Output the [x, y] coordinate of the center of the cell containing the given text.  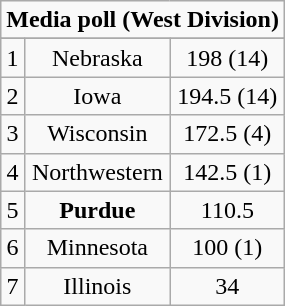
1 [13, 58]
Nebraska [97, 58]
3 [13, 134]
Media poll (West Division) [143, 20]
6 [13, 248]
Iowa [97, 96]
2 [13, 96]
142.5 (1) [227, 172]
110.5 [227, 210]
Purdue [97, 210]
194.5 (14) [227, 96]
34 [227, 286]
100 (1) [227, 248]
Minnesota [97, 248]
5 [13, 210]
Illinois [97, 286]
198 (14) [227, 58]
4 [13, 172]
Wisconsin [97, 134]
7 [13, 286]
Northwestern [97, 172]
172.5 (4) [227, 134]
